From the cell containing the given text, extract its center point as [x, y] coordinate. 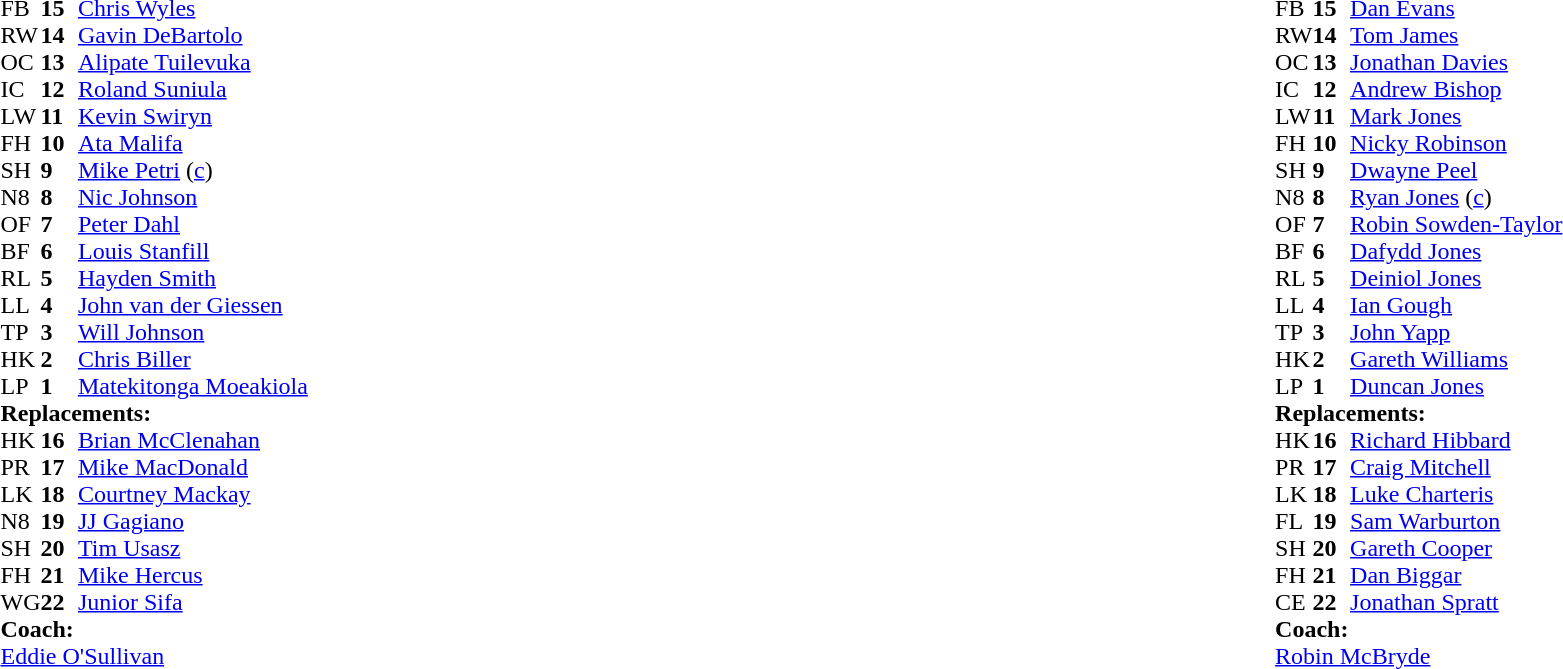
Dwayne Peel [1456, 170]
Chris Biller [193, 360]
John van der Giessen [193, 306]
John Yapp [1456, 332]
Gareth Cooper [1456, 548]
Deiniol Jones [1456, 278]
Eddie O'Sullivan [154, 656]
Tom James [1456, 36]
Nic Johnson [193, 198]
WG [20, 602]
Dafydd Jones [1456, 252]
Hayden Smith [193, 278]
Luke Charteris [1456, 494]
Mike Petri (c) [193, 170]
JJ Gagiano [193, 522]
Kevin Swiryn [193, 116]
Ryan Jones (c) [1456, 198]
Gavin DeBartolo [193, 36]
Mike MacDonald [193, 468]
Tim Usasz [193, 548]
Dan Biggar [1456, 576]
Jonathan Spratt [1456, 602]
FL [1294, 522]
Will Johnson [193, 332]
Robin McBryde [1418, 656]
Robin Sowden-Taylor [1456, 224]
Richard Hibbard [1456, 440]
Courtney Mackay [193, 494]
Roland Suniula [193, 90]
Craig Mitchell [1456, 468]
Junior Sifa [193, 602]
Alipate Tuilevuka [193, 62]
Ata Malifa [193, 144]
Gareth Williams [1456, 360]
CE [1294, 602]
Mike Hercus [193, 576]
Matekitonga Moeakiola [193, 386]
Nicky Robinson [1456, 144]
Andrew Bishop [1456, 90]
Peter Dahl [193, 224]
Mark Jones [1456, 116]
Ian Gough [1456, 306]
Brian McClenahan [193, 440]
Jonathan Davies [1456, 62]
Louis Stanfill [193, 252]
Duncan Jones [1456, 386]
Sam Warburton [1456, 522]
